Pinpoint the cell where the given text exists, returning its (x, y) midpoint coordinate. 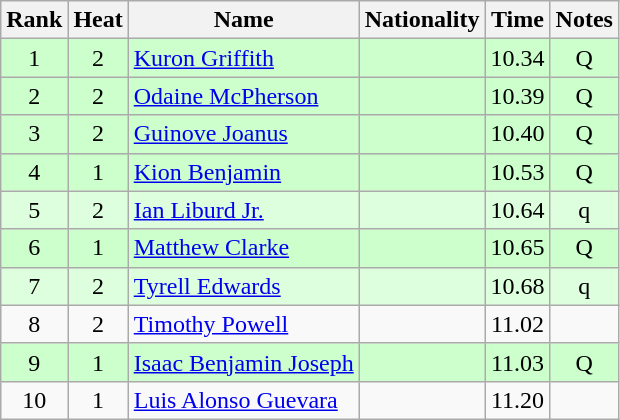
Rank (34, 20)
10.64 (518, 210)
10.53 (518, 172)
7 (34, 286)
Ian Liburd Jr. (244, 210)
Odaine McPherson (244, 96)
Time (518, 20)
10.34 (518, 58)
10.68 (518, 286)
11.03 (518, 362)
11.20 (518, 400)
Name (244, 20)
Nationality (422, 20)
Guinove Joanus (244, 134)
3 (34, 134)
Notes (584, 20)
Luis Alonso Guevara (244, 400)
Matthew Clarke (244, 248)
5 (34, 210)
10 (34, 400)
Kion Benjamin (244, 172)
8 (34, 324)
4 (34, 172)
Kuron Griffith (244, 58)
Heat (98, 20)
10.40 (518, 134)
10.65 (518, 248)
Timothy Powell (244, 324)
9 (34, 362)
Isaac Benjamin Joseph (244, 362)
10.39 (518, 96)
11.02 (518, 324)
6 (34, 248)
Tyrell Edwards (244, 286)
